Identify which cell holds the provided text, then report its [X, Y] central coordinate. 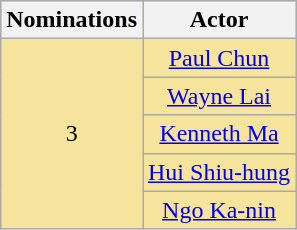
Kenneth Ma [218, 134]
Actor [218, 20]
Ngo Ka-nin [218, 210]
Wayne Lai [218, 96]
3 [72, 134]
Hui Shiu-hung [218, 172]
Paul Chun [218, 58]
Nominations [72, 20]
